Return (x, y) of the center of cell containing provided text 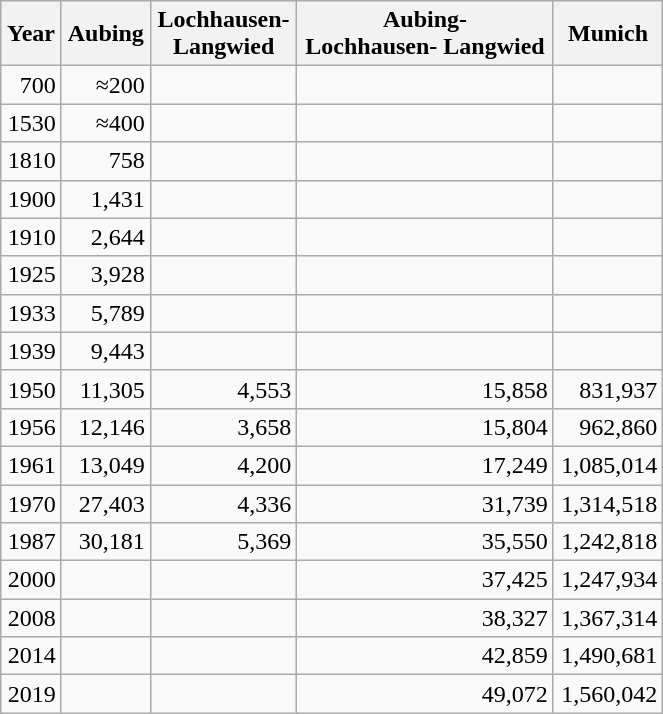
27,403 (106, 503)
1939 (31, 351)
Aubing-Lochhausen- Langwied (425, 34)
Munich (608, 34)
2008 (31, 618)
2000 (31, 580)
31,739 (425, 503)
962,860 (608, 427)
1970 (31, 503)
1,247,934 (608, 580)
42,859 (425, 656)
12,146 (106, 427)
Year (31, 34)
1950 (31, 389)
Aubing (106, 34)
1961 (31, 465)
1987 (31, 542)
17,249 (425, 465)
5,789 (106, 313)
1,490,681 (608, 656)
1,367,314 (608, 618)
38,327 (425, 618)
Lochhausen-Langwied (223, 34)
1530 (31, 123)
1925 (31, 275)
11,305 (106, 389)
15,858 (425, 389)
1,085,014 (608, 465)
37,425 (425, 580)
1933 (31, 313)
2014 (31, 656)
13,049 (106, 465)
9,443 (106, 351)
5,369 (223, 542)
1,431 (106, 199)
2019 (31, 694)
3,928 (106, 275)
1,314,518 (608, 503)
≈200 (106, 85)
4,200 (223, 465)
30,181 (106, 542)
4,553 (223, 389)
1810 (31, 161)
3,658 (223, 427)
1956 (31, 427)
1910 (31, 237)
≈400 (106, 123)
1,560,042 (608, 694)
4,336 (223, 503)
15,804 (425, 427)
1,242,818 (608, 542)
700 (31, 85)
831,937 (608, 389)
2,644 (106, 237)
758 (106, 161)
1900 (31, 199)
35,550 (425, 542)
49,072 (425, 694)
